Extract the (X, Y) coordinate from the center of the cell holding the provided text.  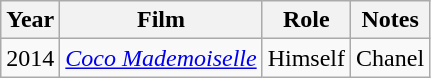
Chanel (390, 58)
Film (161, 20)
Notes (390, 20)
Year (30, 20)
Role (306, 20)
2014 (30, 58)
Coco Mademoiselle (161, 58)
Himself (306, 58)
